Identify which cell holds the provided text, then report its (X, Y) central coordinate. 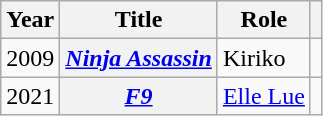
Year (30, 20)
Kiriko (264, 58)
2009 (30, 58)
2021 (30, 96)
Ninja Assassin (139, 58)
Elle Lue (264, 96)
Title (139, 20)
F9 (139, 96)
Role (264, 20)
